Identify which cell holds the provided text, then report its (x, y) central coordinate. 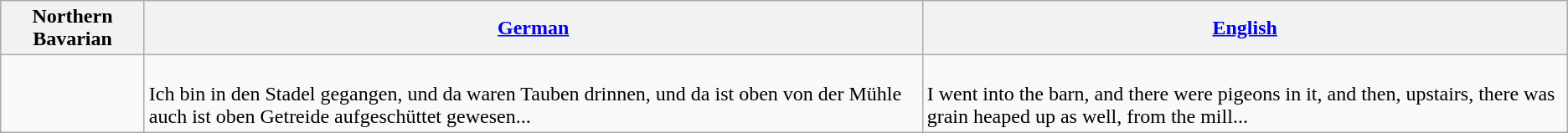
German (533, 28)
Northern Bavarian (73, 28)
English (1245, 28)
I went into the barn, and there were pigeons in it, and then, upstairs, there was grain heaped up as well, from the mill... (1245, 94)
Ich bin in den Stadel gegangen, und da waren Tauben drinnen, und da ist oben von der Mühle auch ist oben Getreide aufgeschüttet gewesen... (533, 94)
